Pinpoint the cell where the given text exists, returning its [X, Y] midpoint coordinate. 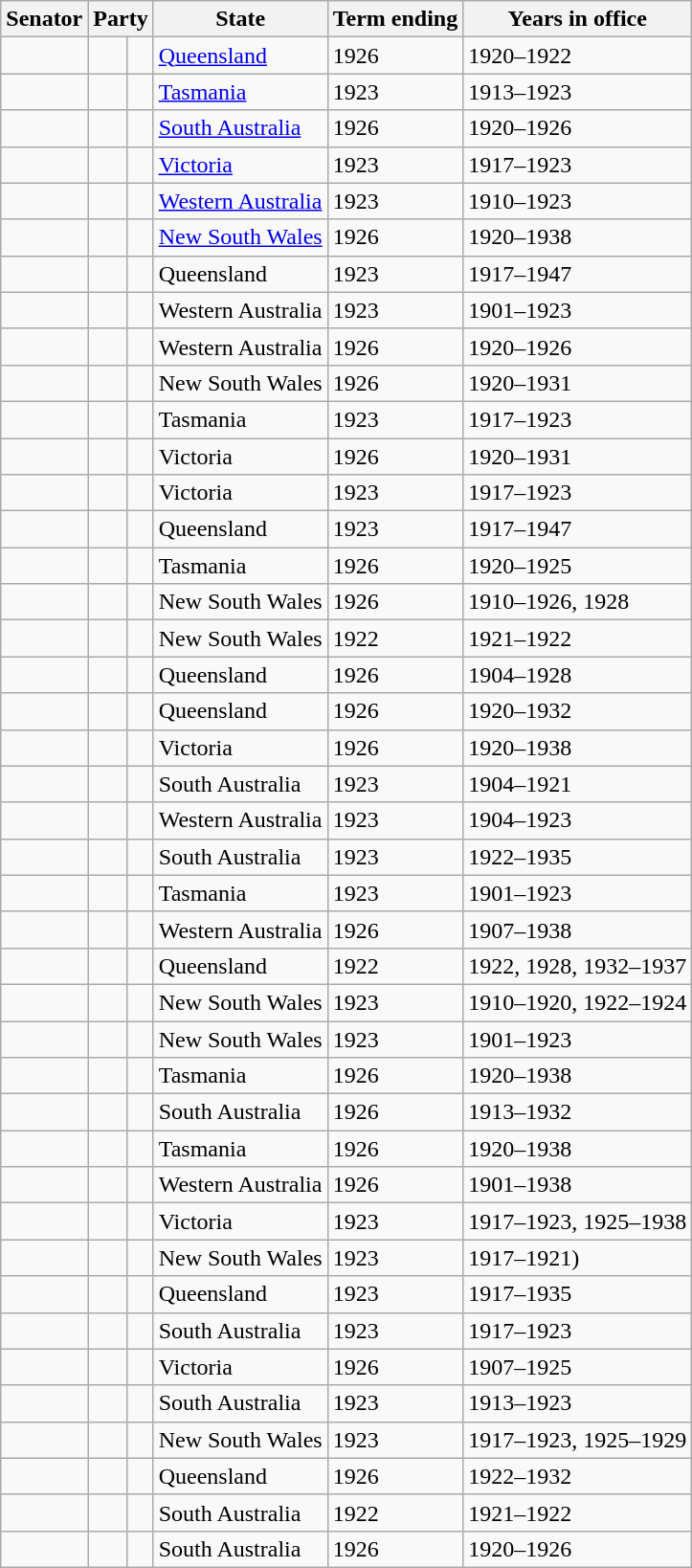
1910–1920, 1922–1924 [578, 1002]
Party [121, 19]
1907–1938 [578, 930]
Senator [44, 19]
1904–1921 [578, 784]
1904–1928 [578, 675]
1913–1932 [578, 1112]
1910–1926, 1928 [578, 602]
1910–1923 [578, 201]
1917–1923, 1925–1938 [578, 1221]
State [240, 19]
1922, 1928, 1932–1937 [578, 966]
Term ending [395, 19]
Years in office [578, 19]
1917–1921) [578, 1258]
1922–1935 [578, 857]
1917–1935 [578, 1294]
1904–1923 [578, 820]
1922–1932 [578, 1476]
1907–1925 [578, 1367]
1920–1925 [578, 566]
1917–1923, 1925–1929 [578, 1440]
1920–1922 [578, 56]
1920–1932 [578, 711]
1901–1938 [578, 1185]
